Identify which cell holds the provided text, then report its [X, Y] central coordinate. 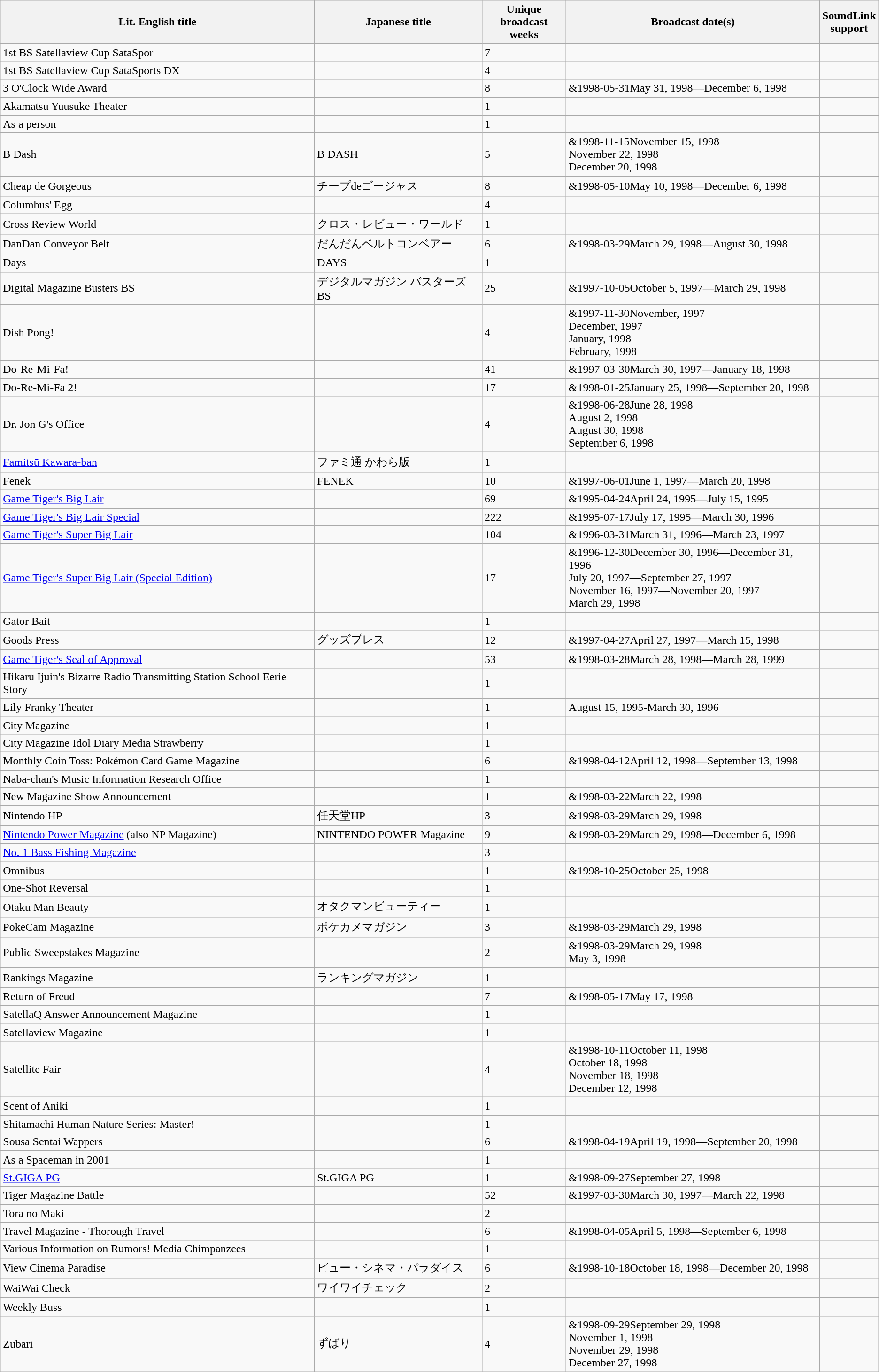
Omnibus [158, 870]
クロス・レビュー・ワールド [398, 224]
B DASH [398, 154]
&1998-01-25January 25, 1998—September 20, 1998 [693, 387]
B Dash [158, 154]
&1997-03-30March 30, 1997—March 22, 1998 [693, 1195]
ビュー・シネマ・パラダイス [398, 1268]
任天堂HP [398, 816]
As a Spaceman in 2001 [158, 1160]
Digital Magazine Busters BS [158, 288]
No. 1 Bass Fishing Magazine [158, 852]
Do-Re-Mi-Fa! [158, 370]
Otaku Man Beauty [158, 907]
SatellaQ Answer Announcement Magazine [158, 1014]
Weekly Buss [158, 1307]
&1998-03-29March 29, 1998—December 6, 1998 [693, 834]
ランキングマガジン [398, 978]
ずばり [398, 1344]
12 [524, 640]
&1998-05-17May 17, 1998 [693, 996]
ポケカメマガジン [398, 927]
&1998-10-11October 11, 1998October 18, 1998November 18, 1998December 12, 1998 [693, 1070]
City Magazine Idol Diary Media Strawberry [158, 743]
Tora no Maki [158, 1213]
41 [524, 370]
City Magazine [158, 725]
Zubari [158, 1344]
Public Sweepstakes Magazine [158, 952]
グッズプレス [398, 640]
Tiger Magazine Battle [158, 1195]
チープdeゴージャス [398, 186]
NINTENDO POWER Magazine [398, 834]
Japanese title [398, 22]
Sousa Sentai Wappers [158, 1142]
&1995-07-17July 17, 1995—March 30, 1996 [693, 517]
1st BS Satellaview Cup SataSpor [158, 53]
Do-Re-Mi-Fa 2! [158, 387]
デジタルマガジン バスターズBS [398, 288]
&1996-03-31March 31, 1996—March 23, 1997 [693, 535]
&1996-12-30December 30, 1996—December 31, 1996July 20, 1997—September 27, 1997November 16, 1997—November 20, 1997March 29, 1998 [693, 578]
53 [524, 659]
Cross Review World [158, 224]
&1998-09-27September 27, 1998 [693, 1178]
222 [524, 517]
Game Tiger's Big Lair [158, 499]
Dr. Jon G's Office [158, 424]
Game Tiger's Seal of Approval [158, 659]
&1998-06-28June 28, 1998August 2, 1998August 30, 1998September 6, 1998 [693, 424]
Travel Magazine - Thorough Travel [158, 1231]
Various Information on Rumors! Media Chimpanzees [158, 1249]
&1998-04-19April 19, 1998—September 20, 1998 [693, 1142]
&1998-05-31May 31, 1998—December 6, 1998 [693, 88]
69 [524, 499]
&1998-10-18October 18, 1998—December 20, 1998 [693, 1268]
Famitsū Kawara-ban [158, 462]
Columbus' Egg [158, 205]
Unique broadcast weeks [524, 22]
Return of Freud [158, 996]
1st BS Satellaview Cup SataSports DX [158, 70]
Satellaview Magazine [158, 1033]
View Cinema Paradise [158, 1268]
ワイワイチェック [398, 1288]
Lily Franky Theater [158, 707]
&1998-03-28March 28, 1998—March 28, 1999 [693, 659]
Hikaru Ijuin's Bizarre Radio Transmitting Station School Eerie Story [158, 683]
New Magazine Show Announcement [158, 797]
&1998-03-22March 22, 1998 [693, 797]
WaiWai Check [158, 1288]
10 [524, 481]
SoundLink support [849, 22]
&1997-10-05October 5, 1997—March 29, 1998 [693, 288]
Days [158, 263]
Shitamachi Human Nature Series: Master! [158, 1124]
Dish Pong! [158, 332]
&1995-04-24April 24, 1995—July 15, 1995 [693, 499]
Rankings Magazine [158, 978]
&1998-03-29March 29, 1998—August 30, 1998 [693, 244]
9 [524, 834]
オタクマンビューティー [398, 907]
Nintendo Power Magazine (also NP Magazine) [158, 834]
&1997-03-30March 30, 1997—January 18, 1998 [693, 370]
Fenek [158, 481]
August 15, 1995-March 30, 1996 [693, 707]
3 O'Clock Wide Award [158, 88]
104 [524, 535]
5 [524, 154]
Game Tiger's Big Lair Special [158, 517]
Lit. English title [158, 22]
Monthly Coin Toss: Pokémon Card Game Magazine [158, 761]
DAYS [398, 263]
&1998-03-29March 29, 1998May 3, 1998 [693, 952]
Game Tiger's Super Big Lair (Special Edition) [158, 578]
25 [524, 288]
Goods Press [158, 640]
&1998-09-29September 29, 1998November 1, 1998November 29, 1998December 27, 1998 [693, 1344]
52 [524, 1195]
Cheap de Gorgeous [158, 186]
&1998-04-12April 12, 1998—September 13, 1998 [693, 761]
&1998-11-15November 15, 1998November 22, 1998December 20, 1998 [693, 154]
Satellite Fair [158, 1070]
&1998-10-25October 25, 1998 [693, 870]
FENEK [398, 481]
Scent of Aniki [158, 1106]
だんだんベルトコンベアー [398, 244]
Naba-chan's Music Information Research Office [158, 779]
&1998-05-10May 10, 1998—December 6, 1998 [693, 186]
One-Shot Reversal [158, 888]
Game Tiger's Super Big Lair [158, 535]
Broadcast date(s) [693, 22]
Akamatsu Yuusuke Theater [158, 106]
&1997-04-27April 27, 1997—March 15, 1998 [693, 640]
PokeCam Magazine [158, 927]
ファミ通 かわら版 [398, 462]
&1997-06-01June 1, 1997—March 20, 1998 [693, 481]
Gator Bait [158, 621]
As a person [158, 124]
&1998-04-05April 5, 1998—September 6, 1998 [693, 1231]
&1997-11-30November, 1997December, 1997January, 1998February, 1998 [693, 332]
Nintendo HP [158, 816]
DanDan Conveyor Belt [158, 244]
